Locate the cell with the specified text and output its [x, y] center coordinate. 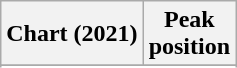
Peakposition [189, 34]
Chart (2021) [72, 34]
